From the cell containing the given text, extract its center point as [x, y] coordinate. 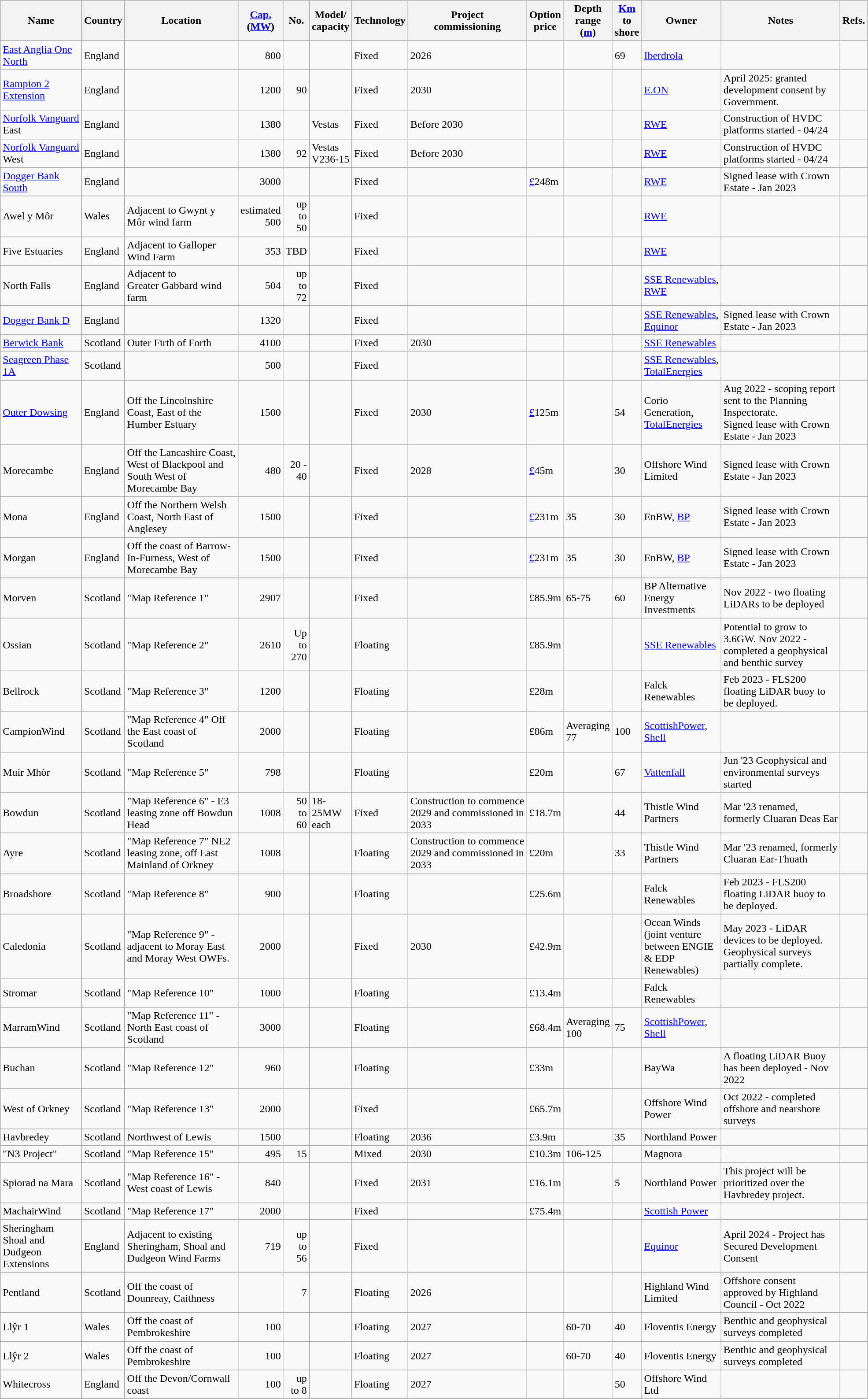
£25.6m [545, 894]
"Map Reference 3" [181, 691]
50 to 60 [296, 813]
800 [261, 56]
Mar '23 renamed, formerly Cluaran Deas Ear [780, 813]
A floating LiDAR Buoy has been deployed - Nov 2022 [780, 1068]
estimated 500 [261, 216]
Spiorad na Mara [41, 1183]
Mona [41, 517]
54 [627, 412]
Notes [780, 21]
"Map Reference 2" [181, 645]
£86m [545, 732]
Technology [380, 21]
SSE Renewables, TotalEnergies [681, 366]
£16.1m [545, 1183]
67 [627, 772]
Offshore Wind Power [681, 1108]
2907 [261, 598]
60 [627, 598]
1320 [261, 320]
£75.4m [545, 1211]
Off the coast of Barrow-In-Furness, West of Morecambe Bay [181, 558]
£125m [545, 412]
33 [627, 853]
£28m [545, 691]
Offshore Wind Ltd [681, 1384]
Ayre [41, 853]
69 [627, 56]
Ossian [41, 645]
Adjacent to existing Sheringham, Shoal and Dudgeon Wind Farms [181, 1246]
£10.3m [545, 1154]
Corio Generation, TotalEnergies [681, 412]
"Map Reference 6" - E3 leasing zone off Bowdun Head [181, 813]
90 [296, 90]
"Map Reference 7" NE2 leasing zone, off East Mainland of Orkney [181, 853]
504 [261, 285]
495 [261, 1154]
Vestas [330, 124]
"Map Reference 11" - North East coast of Scotland [181, 1027]
Dogger Bank D [41, 320]
Broadshore [41, 894]
Offshore consent approved by Highland Council - Oct 2022 [780, 1292]
Off the Lincolnshire Coast, East of the Humber Estuary [181, 412]
"Map Reference 10" [181, 993]
MachairWind [41, 1211]
up to 8 [296, 1384]
Potential to grow to 3.6GW. Nov 2022 - completed a geophysical and benthic survey [780, 645]
SSE Renewables, Equinor [681, 320]
15 [296, 1154]
£68.4m [545, 1027]
Norfolk Vanguard East [41, 124]
Caledonia [41, 946]
44 [627, 813]
£248m [545, 181]
East Anglia One North [41, 56]
900 [261, 894]
MarramWind [41, 1027]
Owner [681, 21]
"Map Reference 15" [181, 1154]
Rampion 2 Extension [41, 90]
Mar '23 renamed, formerly Cluaran Ear-Thuath [780, 853]
up to 72 [296, 285]
Ocean Winds (joint venture between ENGIE & EDP Renewables) [681, 946]
No. [296, 21]
Vestas V236-15 [330, 153]
Location [181, 21]
£13.4m [545, 993]
Muir Mhòr [41, 772]
Depthrange (m) [588, 21]
Morgan [41, 558]
Scottish Power [681, 1211]
Bowdun [41, 813]
Stromar [41, 993]
Averaging 77 [588, 732]
Outer Dowsing [41, 412]
2028 [467, 470]
Norfolk Vanguard West [41, 153]
7 [296, 1292]
Five Estuaries [41, 251]
April 2025: granted development consent by Government. [780, 90]
Morven [41, 598]
Seagreen Phase 1A [41, 366]
2610 [261, 645]
92 [296, 153]
"N3 Project" [41, 1154]
up to 56 [296, 1246]
Adjacent to Gwynt y Môr wind farm [181, 216]
1000 [261, 993]
Off the coast of Dounreay, Caithness [181, 1292]
Nov 2022 - two floating LiDARs to be deployed [780, 598]
Oct 2022 - completed offshore and nearshore surveys [780, 1108]
"Map Reference 4" Off the East coast of Scotland [181, 732]
2036 [467, 1137]
20 - 40 [296, 470]
BayWa [681, 1068]
£45m [545, 470]
Country [103, 21]
April 2024 - Project has Secured Development Consent [780, 1246]
"Map Reference 9" - adjacent to Moray East and Moray West OWFs. [181, 946]
Northwest of Lewis [181, 1137]
£33m [545, 1068]
Averaging 100 [588, 1027]
Name [41, 21]
Bellrock [41, 691]
Cap. (MW) [261, 21]
"Map Reference 8" [181, 894]
Model/capacity [330, 21]
353 [261, 251]
50 [627, 1384]
West of Orkney [41, 1108]
Dogger Bank South [41, 181]
75 [627, 1027]
"Map Reference 13" [181, 1108]
Magnora [681, 1154]
18-25MW each [330, 813]
840 [261, 1183]
Awel y Môr [41, 216]
Buchan [41, 1068]
500 [261, 366]
Equinor [681, 1246]
Up to 270 [296, 645]
Adjacent to Galloper Wind Farm [181, 251]
480 [261, 470]
Iberdrola [681, 56]
Outer Firth of Forth [181, 343]
Mixed [380, 1154]
Pentland [41, 1292]
up to 50 [296, 216]
798 [261, 772]
SSE Renewables, RWE [681, 285]
This project will be prioritized over the Havbredey project. [780, 1183]
CampionWind [41, 732]
719 [261, 1246]
£3.9m [545, 1137]
Projectcommissioning [467, 21]
Aug 2022 - scoping report sent to the Planning Inspectorate.Signed lease with Crown Estate - Jan 2023 [780, 412]
BP Alternative Energy Investments [681, 598]
Llŷr 2 [41, 1356]
May 2023 - LiDAR devices to be deployed. Geophysical surveys partially complete. [780, 946]
"Map Reference 12" [181, 1068]
North Falls [41, 285]
4100 [261, 343]
£42.9m [545, 946]
Off the Lancashire Coast, West of Blackpool and South West of Morecambe Bay [181, 470]
Berwick Bank [41, 343]
Vattenfall [681, 772]
TBD [296, 251]
"Map Reference 1" [181, 598]
"Map Reference 17" [181, 1211]
Jun '23 Geophysical and environmental surveys started [780, 772]
E.ON [681, 90]
Whitecross [41, 1384]
Offshore Wind Limited [681, 470]
Adjacent to Greater Gabbard wind farm [181, 285]
5 [627, 1183]
"Map Reference 16" - West coast of Lewis [181, 1183]
65-75 [588, 598]
2031 [467, 1183]
Option price [545, 21]
£65.7m [545, 1108]
Off the Devon/Cornwall coast [181, 1384]
Sheringham Shoal and Dudgeon Extensions [41, 1246]
Havbredey [41, 1137]
"Map Reference 5" [181, 772]
Morecambe [41, 470]
£18.7m [545, 813]
106-125 [588, 1154]
Llŷr 1 [41, 1327]
Highland Wind Limited [681, 1292]
Refs. [854, 21]
Off the Northern Welsh Coast, North East of Anglesey [181, 517]
960 [261, 1068]
Km toshore [627, 21]
